Identify which cell holds the provided text, then report its [X, Y] central coordinate. 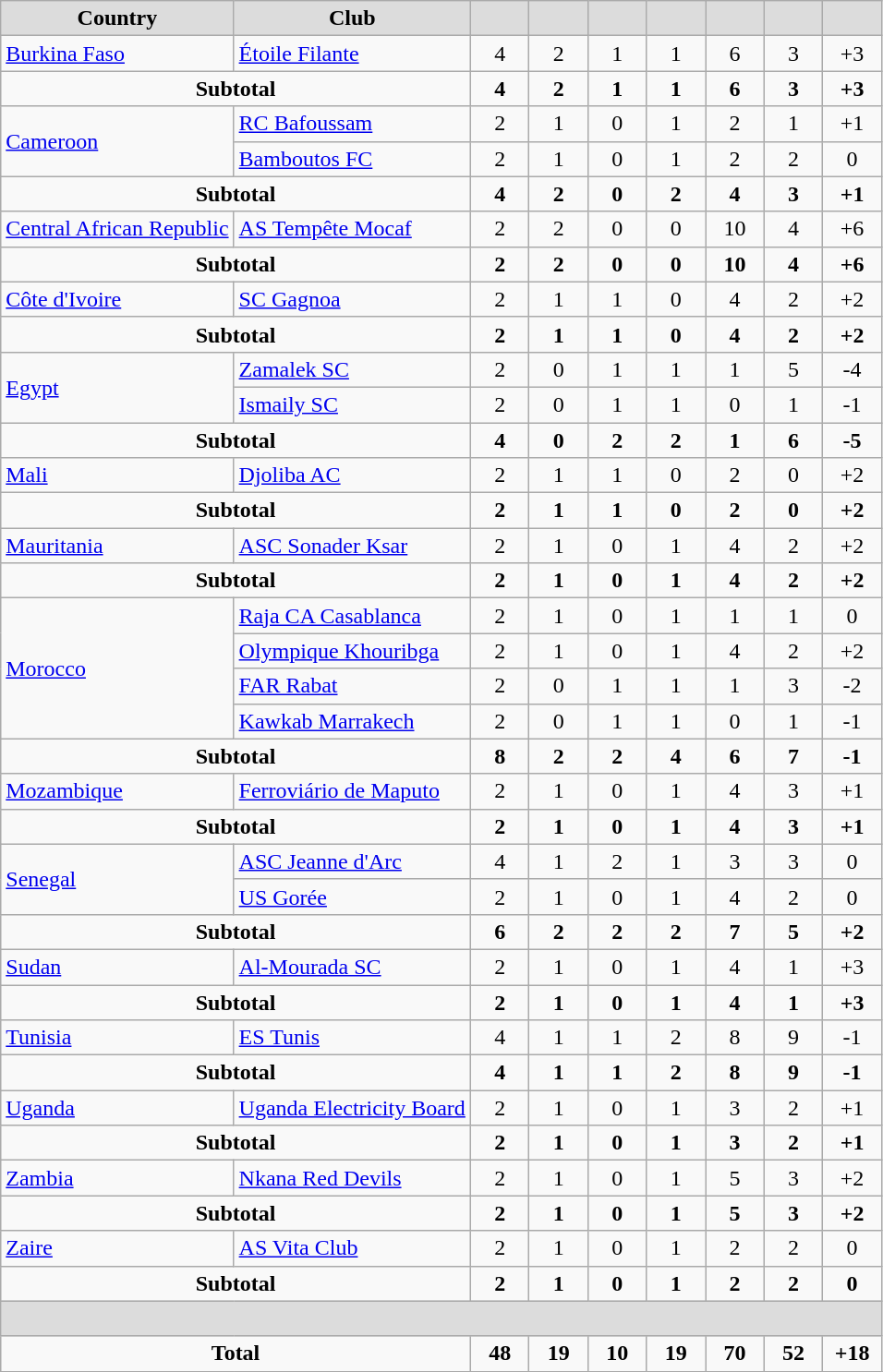
Cameroon [117, 141]
Bamboutos FC [352, 159]
Sudan [117, 967]
-2 [853, 686]
48 [500, 1354]
Côte d'Ivoire [117, 299]
Club [352, 18]
Olympique Khouribga [352, 651]
52 [793, 1354]
ES Tunis [352, 1038]
Djoliba AC [352, 475]
AS Tempête Mocaf [352, 229]
Egypt [117, 387]
ASC Sonader Ksar [352, 546]
-4 [853, 369]
FAR Rabat [352, 686]
Zambia [117, 1178]
RC Bafoussam [352, 124]
Nkana Red Devils [352, 1178]
Burkina Faso [117, 54]
Morocco [117, 668]
Mauritania [117, 546]
Zamalek SC [352, 369]
Ferroviário de Maputo [352, 791]
Raja CA Casablanca [352, 616]
Country [117, 18]
Ismaily SC [352, 404]
Étoile Filante [352, 54]
Mali [117, 475]
Kawkab Marrakech [352, 721]
Senegal [117, 879]
Uganda Electricity Board [352, 1108]
Uganda [117, 1108]
Al-Mourada SC [352, 967]
Central African Republic [117, 229]
Tunisia [117, 1038]
70 [735, 1354]
ASC Jeanne d'Arc [352, 861]
AS Vita Club [352, 1248]
Zaire [117, 1248]
Mozambique [117, 791]
-5 [853, 440]
Total [236, 1354]
+18 [853, 1354]
US Gorée [352, 897]
SC Gagnoa [352, 299]
